Determine the [x, y] coordinate at the center of the cell enclosing the given text.  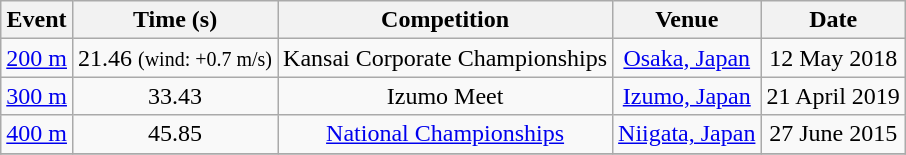
Event [37, 20]
45.85 [174, 134]
400 m [37, 134]
Osaka, Japan [687, 58]
Izumo Meet [446, 96]
Izumo, Japan [687, 96]
National Championships [446, 134]
27 June 2015 [833, 134]
200 m [37, 58]
12 May 2018 [833, 58]
Kansai Corporate Championships [446, 58]
300 m [37, 96]
Date [833, 20]
21.46 (wind: +0.7 m/s) [174, 58]
21 April 2019 [833, 96]
Time (s) [174, 20]
Niigata, Japan [687, 134]
Competition [446, 20]
Venue [687, 20]
33.43 [174, 96]
